Extract the [X, Y] coordinate from the center of the cell holding the provided text.  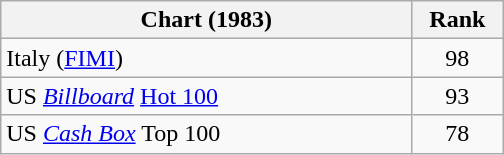
98 [458, 58]
Rank [458, 20]
US Cash Box Top 100 [206, 134]
93 [458, 96]
US Billboard Hot 100 [206, 96]
Italy (FIMI) [206, 58]
Chart (1983) [206, 20]
78 [458, 134]
